Locate the cell with the specified text and output its (x, y) center coordinate. 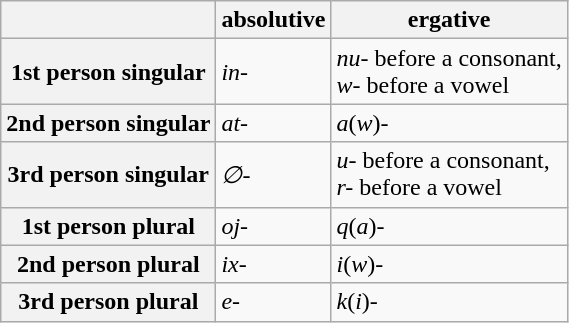
1st person singular (108, 72)
3rd person singular (108, 174)
q(a)- (449, 226)
i(w)- (449, 264)
e- (274, 302)
u- before a consonant,r- before a vowel (449, 174)
absolutive (274, 20)
ergative (449, 20)
nu- before a consonant,w- before a vowel (449, 72)
at- (274, 123)
ix- (274, 264)
1st person plural (108, 226)
2nd person singular (108, 123)
∅- (274, 174)
k(i)- (449, 302)
oj- (274, 226)
in- (274, 72)
2nd person plural (108, 264)
a(w)- (449, 123)
3rd person plural (108, 302)
